Return [x, y] of the center of cell containing provided text 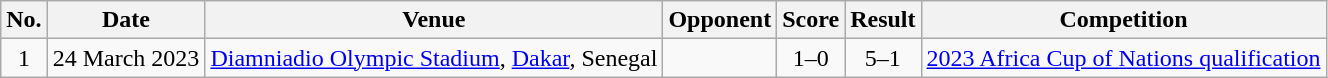
Competition [1124, 20]
5–1 [883, 58]
Result [883, 20]
No. [24, 20]
Score [811, 20]
Opponent [720, 20]
2023 Africa Cup of Nations qualification [1124, 58]
24 March 2023 [126, 58]
Venue [434, 20]
Date [126, 20]
1–0 [811, 58]
1 [24, 58]
Diamniadio Olympic Stadium, Dakar, Senegal [434, 58]
